Detect which cell encompasses the target text, then output its [x, y] center coordinate. 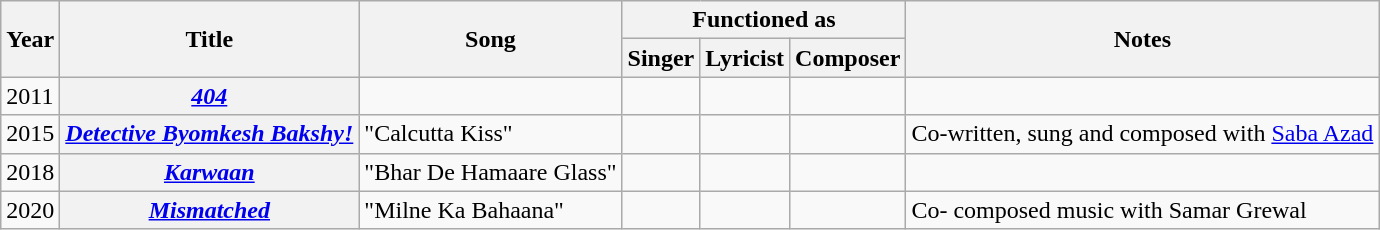
Title [210, 39]
2018 [30, 172]
Song [490, 39]
2015 [30, 134]
Composer [848, 58]
Notes [1142, 39]
Singer [661, 58]
404 [210, 96]
Mismatched [210, 210]
Co-written, sung and composed with Saba Azad [1142, 134]
"Calcutta Kiss" [490, 134]
"Bhar De Hamaare Glass" [490, 172]
Year [30, 39]
Lyricist [745, 58]
Detective Byomkesh Bakshy! [210, 134]
Karwaan [210, 172]
2020 [30, 210]
"Milne Ka Bahaana" [490, 210]
Co- composed music with Samar Grewal [1142, 210]
2011 [30, 96]
Functioned as [764, 20]
